Return the (X, Y) coordinate for the center point of the cell that contains the specified text.  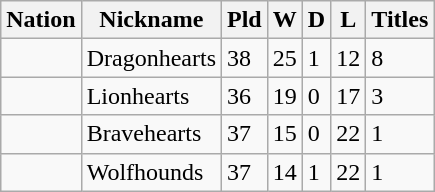
15 (284, 134)
L (348, 20)
14 (284, 172)
25 (284, 58)
Bravehearts (151, 134)
Nation (41, 20)
38 (245, 58)
Titles (400, 20)
3 (400, 96)
Wolfhounds (151, 172)
Lionhearts (151, 96)
Pld (245, 20)
W (284, 20)
36 (245, 96)
8 (400, 58)
Nickname (151, 20)
19 (284, 96)
Dragonhearts (151, 58)
17 (348, 96)
D (316, 20)
12 (348, 58)
